Pinpoint the cell where the given text exists, returning its [X, Y] midpoint coordinate. 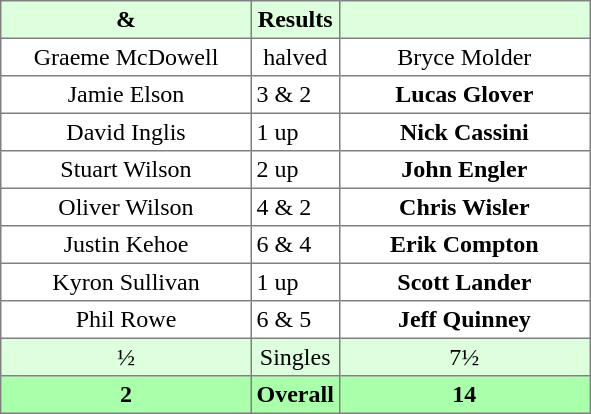
3 & 2 [295, 95]
4 & 2 [295, 207]
Results [295, 20]
Chris Wisler [464, 207]
Oliver Wilson [126, 207]
Jamie Elson [126, 95]
Stuart Wilson [126, 170]
14 [464, 395]
halved [295, 57]
7½ [464, 357]
Justin Kehoe [126, 245]
Singles [295, 357]
John Engler [464, 170]
Erik Compton [464, 245]
Overall [295, 395]
6 & 5 [295, 320]
2 [126, 395]
David Inglis [126, 132]
6 & 4 [295, 245]
Bryce Molder [464, 57]
½ [126, 357]
Graeme McDowell [126, 57]
Phil Rowe [126, 320]
Jeff Quinney [464, 320]
Lucas Glover [464, 95]
Nick Cassini [464, 132]
Kyron Sullivan [126, 282]
& [126, 20]
Scott Lander [464, 282]
2 up [295, 170]
